Return the (X, Y) coordinate for the center point of the cell that contains the specified text.  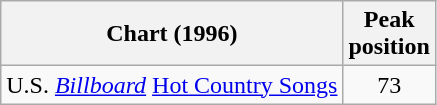
Chart (1996) (172, 34)
73 (389, 85)
U.S. Billboard Hot Country Songs (172, 85)
Peakposition (389, 34)
